For the text-containing cell, return its midpoint in (x, y) coordinate format. 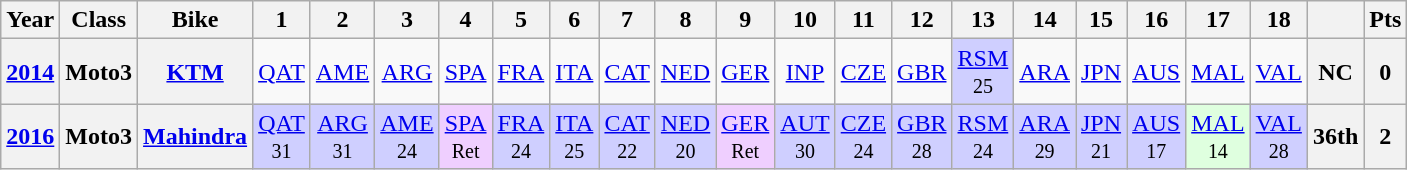
AUS17 (1156, 136)
SPARet (466, 136)
GERRet (746, 136)
FRA (521, 72)
ITA25 (574, 136)
CAT (627, 72)
18 (1278, 20)
Year (30, 20)
8 (685, 20)
NED (685, 72)
Mahindra (196, 136)
ARG (407, 72)
INP (805, 72)
17 (1218, 20)
2014 (30, 72)
JPN (1102, 72)
ARA29 (1045, 136)
13 (983, 20)
Pts (1386, 20)
AUT30 (805, 136)
CZE24 (863, 136)
11 (863, 20)
10 (805, 20)
MAL (1218, 72)
5 (521, 20)
NC (1335, 72)
GER (746, 72)
AUS (1156, 72)
AME24 (407, 136)
VAL28 (1278, 136)
QAT (282, 72)
QAT31 (282, 136)
15 (1102, 20)
ITA (574, 72)
RSM25 (983, 72)
FRA24 (521, 136)
GBR (922, 72)
NED20 (685, 136)
MAL14 (1218, 136)
14 (1045, 20)
2016 (30, 136)
CAT22 (627, 136)
1 (282, 20)
KTM (196, 72)
7 (627, 20)
16 (1156, 20)
Class (99, 20)
4 (466, 20)
RSM24 (983, 136)
CZE (863, 72)
AME (342, 72)
Bike (196, 20)
GBR28 (922, 136)
6 (574, 20)
ARG31 (342, 136)
JPN21 (1102, 136)
9 (746, 20)
VAL (1278, 72)
36th (1335, 136)
12 (922, 20)
ARA (1045, 72)
3 (407, 20)
0 (1386, 72)
SPA (466, 72)
